Search for the cell housing the specified text and yield its [X, Y] center coordinate. 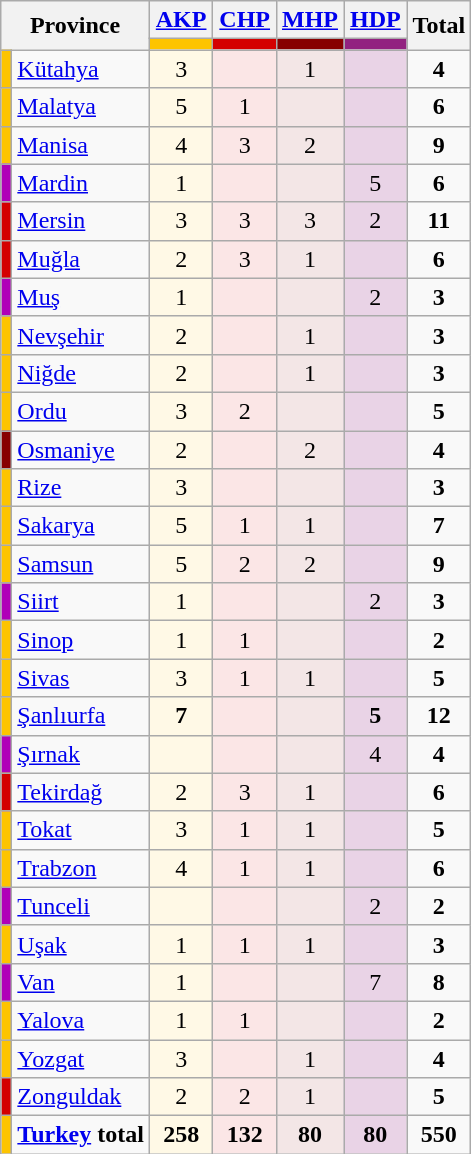
Turkey total [81, 1135]
Şanlıurfa [81, 716]
Trabzon [81, 868]
12 [439, 716]
11 [439, 221]
Ordu [81, 411]
550 [439, 1135]
Siirt [81, 602]
Uşak [81, 944]
HDP [376, 20]
MHP [310, 20]
AKP [181, 20]
Rize [81, 488]
Niğde [81, 373]
Muğla [81, 259]
Yozgat [81, 1059]
Tokat [81, 830]
Osmaniye [81, 449]
Manisa [81, 145]
Sakarya [81, 526]
Şırnak [81, 754]
Van [81, 982]
CHP [245, 20]
Mardin [81, 183]
Muş [81, 297]
Mersin [81, 221]
Sivas [81, 678]
Sinop [81, 640]
258 [181, 1135]
Zonguldak [81, 1097]
Tekirdağ [81, 792]
Tunceli [81, 906]
Province [76, 26]
Total [439, 26]
132 [245, 1135]
Kütahya [81, 69]
8 [439, 982]
Samsun [81, 564]
Nevşehir [81, 335]
Yalova [81, 1020]
Malatya [81, 107]
